Search for the cell housing the specified text and yield its [X, Y] center coordinate. 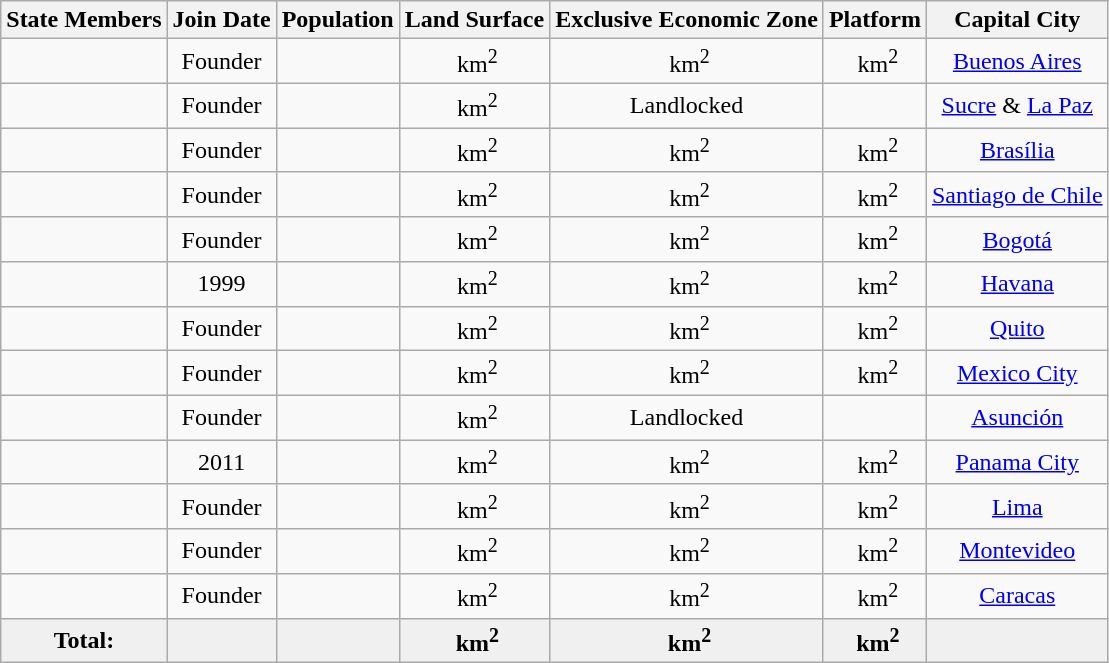
Mexico City [1017, 374]
Caracas [1017, 596]
Buenos Aires [1017, 62]
Capital City [1017, 20]
Population [338, 20]
2011 [222, 462]
Sucre & La Paz [1017, 106]
Asunción [1017, 418]
Panama City [1017, 462]
Lima [1017, 506]
Land Surface [474, 20]
Havana [1017, 284]
Platform [874, 20]
Quito [1017, 328]
Exclusive Economic Zone [687, 20]
Montevideo [1017, 552]
Brasília [1017, 150]
Join Date [222, 20]
State Members [84, 20]
Bogotá [1017, 240]
Total: [84, 640]
Santiago de Chile [1017, 194]
1999 [222, 284]
